Find where the given text appears and provide that cell's center as (X, Y) coordinate. 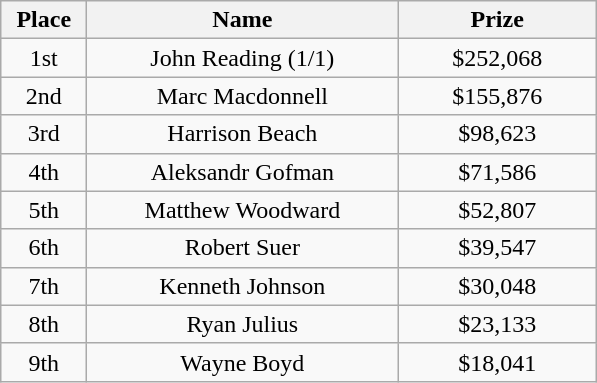
4th (44, 172)
Robert Suer (242, 248)
John Reading (1/1) (242, 58)
1st (44, 58)
$252,068 (498, 58)
$98,623 (498, 134)
$30,048 (498, 286)
5th (44, 210)
8th (44, 324)
Kenneth Johnson (242, 286)
Ryan Julius (242, 324)
$39,547 (498, 248)
$71,586 (498, 172)
$18,041 (498, 362)
$155,876 (498, 96)
Harrison Beach (242, 134)
Place (44, 20)
Aleksandr Gofman (242, 172)
2nd (44, 96)
7th (44, 286)
Prize (498, 20)
9th (44, 362)
Marc Macdonnell (242, 96)
Name (242, 20)
$52,807 (498, 210)
Matthew Woodward (242, 210)
3rd (44, 134)
6th (44, 248)
$23,133 (498, 324)
Wayne Boyd (242, 362)
